For the text-containing cell, return its midpoint in (X, Y) coordinate format. 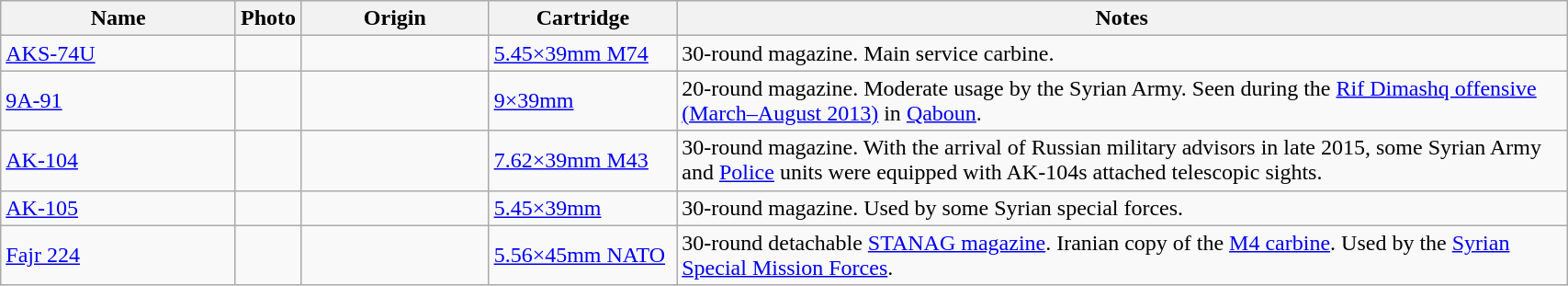
9×39mm (582, 101)
9A-91 (118, 101)
30-round magazine. Main service carbine. (1122, 53)
AK-105 (118, 208)
Fajr 224 (118, 256)
5.45×39mm (582, 208)
Notes (1122, 18)
Name (118, 18)
30-round detachable STANAG magazine. Iranian copy of the M4 carbine. Used by the Syrian Special Mission Forces. (1122, 256)
AKS-74U (118, 53)
5.45×39mm M74 (582, 53)
Origin (395, 18)
5.56×45mm NATO (582, 256)
20-round magazine. Moderate usage by the Syrian Army. Seen during the Rif Dimashq offensive (March–August 2013) in Qaboun. (1122, 101)
7.62×39mm M43 (582, 160)
30-round magazine. Used by some Syrian special forces. (1122, 208)
Photo (268, 18)
AK-104 (118, 160)
Cartridge (582, 18)
